Determine the (X, Y) coordinate at the center of the cell enclosing the given text.  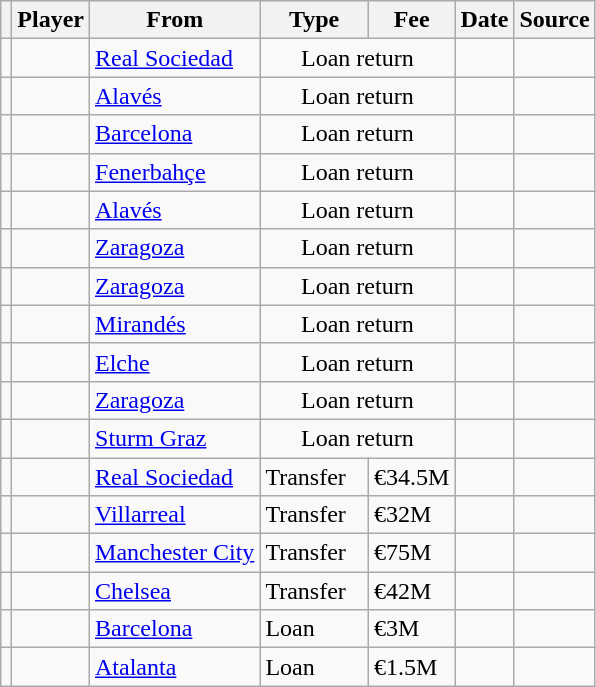
Elche (175, 362)
Villarreal (175, 515)
Source (554, 20)
Mirandés (175, 324)
Atalanta (175, 667)
Chelsea (175, 591)
€34.5M (411, 477)
€1.5M (411, 667)
Manchester City (175, 553)
Sturm Graz (175, 438)
Date (484, 20)
Player (51, 20)
€42M (411, 591)
€75M (411, 553)
Fenerbahçe (175, 172)
From (175, 20)
Fee (411, 20)
€32M (411, 515)
€3M (411, 629)
Type (314, 20)
